Return (X, Y) of the center of cell containing provided text 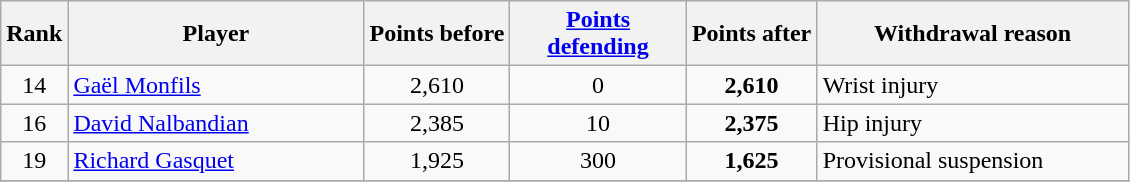
Points after (752, 34)
David Nalbandian (216, 123)
Points before (437, 34)
16 (34, 123)
Gaël Monfils (216, 85)
Rank (34, 34)
Richard Gasquet (216, 161)
2,385 (437, 123)
14 (34, 85)
0 (598, 85)
Provisional suspension (972, 161)
300 (598, 161)
1,625 (752, 161)
Points defending (598, 34)
19 (34, 161)
1,925 (437, 161)
Wrist injury (972, 85)
Player (216, 34)
10 (598, 123)
Withdrawal reason (972, 34)
2,375 (752, 123)
Hip injury (972, 123)
